Extract the [x, y] coordinate from the center of the cell holding the provided text.  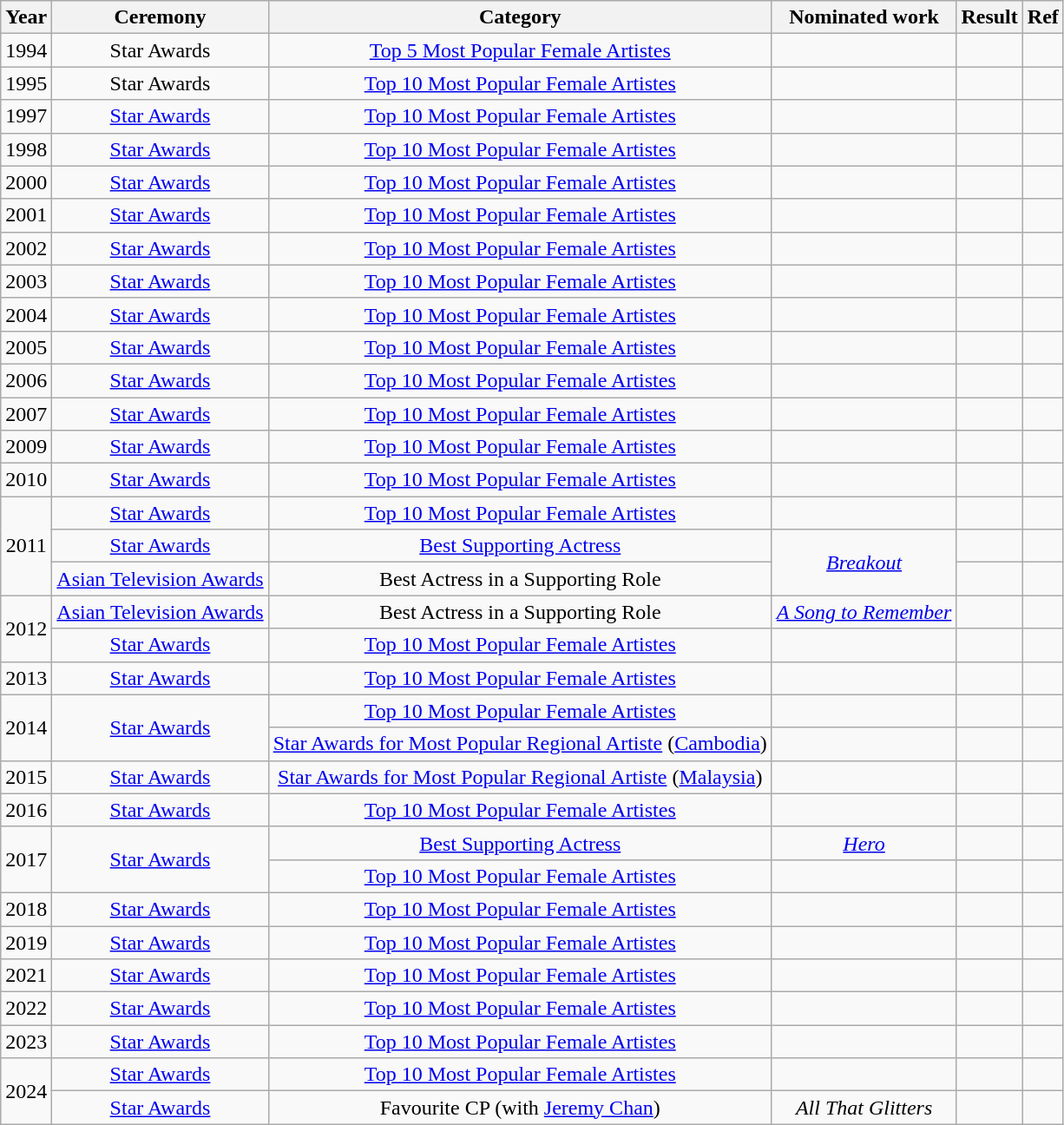
1997 [26, 116]
2022 [26, 1009]
2001 [26, 215]
Ref [1043, 17]
2009 [26, 447]
2013 [26, 678]
A Song to Remember [864, 612]
2019 [26, 942]
Star Awards for Most Popular Regional Artiste (Cambodia) [520, 744]
Result [989, 17]
2017 [26, 859]
Year [26, 17]
Ceremony [160, 17]
2003 [26, 281]
2010 [26, 480]
2002 [26, 248]
2018 [26, 909]
Favourite CP (with Jeremy Chan) [520, 1108]
2006 [26, 380]
Star Awards for Most Popular Regional Artiste (Malaysia) [520, 777]
Nominated work [864, 17]
Hero [864, 843]
2023 [26, 1042]
All That Glitters [864, 1108]
2014 [26, 727]
2012 [26, 628]
2004 [26, 314]
2024 [26, 1091]
1994 [26, 50]
2021 [26, 976]
1995 [26, 83]
Top 5 Most Popular Female Artistes [520, 50]
2011 [26, 546]
2005 [26, 347]
2016 [26, 810]
1998 [26, 149]
2007 [26, 414]
2000 [26, 182]
2015 [26, 777]
Breakout [864, 562]
Category [520, 17]
